Extract the (X, Y) coordinate from the center of the cell holding the provided text.  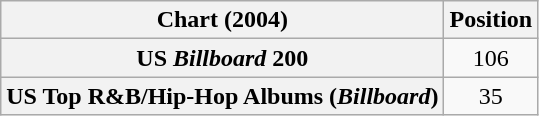
US Billboard 200 (222, 58)
Chart (2004) (222, 20)
106 (491, 58)
Position (491, 20)
US Top R&B/Hip-Hop Albums (Billboard) (222, 96)
35 (491, 96)
